Output the (x, y) coordinate of the center of the cell containing the given text.  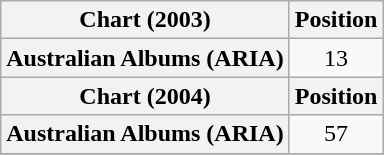
13 (336, 58)
Chart (2003) (145, 20)
Chart (2004) (145, 96)
57 (336, 134)
